From the cell containing the given text, extract its center point as [x, y] coordinate. 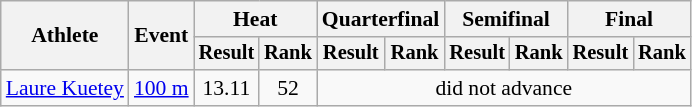
Athlete [65, 36]
did not advance [504, 88]
Semifinal [506, 19]
13.11 [227, 88]
100 m [162, 88]
Event [162, 36]
Quarterfinal [381, 19]
Laure Kuetey [65, 88]
52 [288, 88]
Heat [256, 19]
Final [630, 19]
